Scan for the cell matching the given text and deliver its [x, y] coordinate at center. 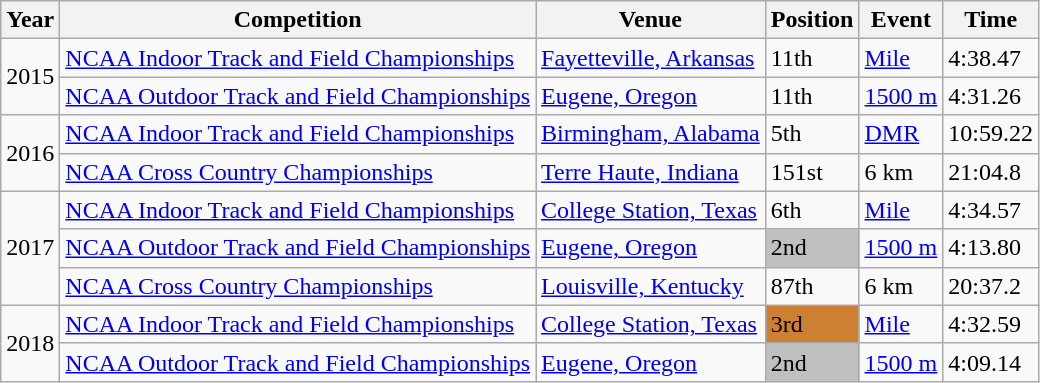
Position [812, 20]
Birmingham, Alabama [651, 134]
2018 [30, 343]
151st [812, 172]
2015 [30, 77]
Year [30, 20]
5th [812, 134]
Venue [651, 20]
DMR [901, 134]
4:09.14 [991, 362]
Terre Haute, Indiana [651, 172]
87th [812, 286]
Competition [298, 20]
Louisville, Kentucky [651, 286]
4:38.47 [991, 58]
4:32.59 [991, 324]
4:13.80 [991, 248]
4:34.57 [991, 210]
Fayetteville, Arkansas [651, 58]
Time [991, 20]
2016 [30, 153]
Event [901, 20]
20:37.2 [991, 286]
10:59.22 [991, 134]
4:31.26 [991, 96]
2017 [30, 248]
21:04.8 [991, 172]
3rd [812, 324]
6th [812, 210]
